Scan for the cell matching the given text and deliver its [x, y] coordinate at center. 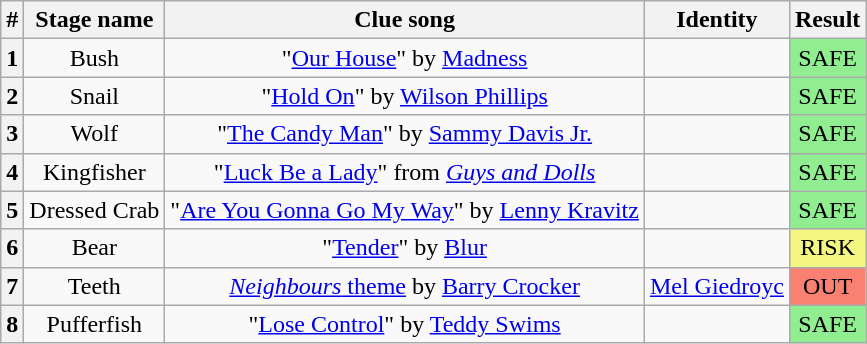
"Our House" by Madness [405, 58]
Kingfisher [94, 172]
3 [12, 134]
"Hold On" by Wilson Phillips [405, 96]
Teeth [94, 286]
Identity [716, 20]
"The Candy Man" by Sammy Davis Jr. [405, 134]
Clue song [405, 20]
Bush [94, 58]
"Tender" by Blur [405, 248]
"Lose Control" by Teddy Swims [405, 324]
Dressed Crab [94, 210]
6 [12, 248]
Stage name [94, 20]
Snail [94, 96]
"Luck Be a Lady" from Guys and Dolls [405, 172]
4 [12, 172]
# [12, 20]
OUT [827, 286]
Bear [94, 248]
Result [827, 20]
1 [12, 58]
8 [12, 324]
Pufferfish [94, 324]
Wolf [94, 134]
5 [12, 210]
7 [12, 286]
RISK [827, 248]
Mel Giedroyc [716, 286]
"Are You Gonna Go My Way" by Lenny Kravitz [405, 210]
Neighbours theme by Barry Crocker [405, 286]
2 [12, 96]
